Pinpoint the cell where the given text exists, returning its [x, y] midpoint coordinate. 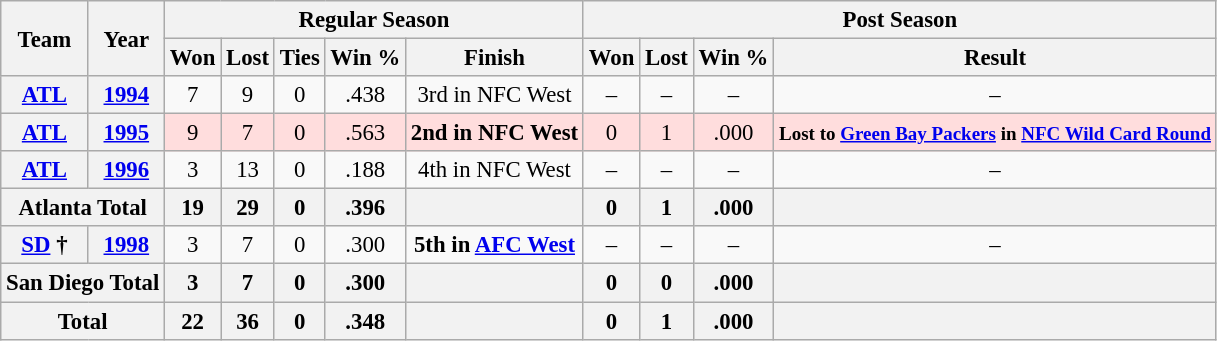
1994 [126, 95]
Year [126, 38]
SD † [44, 245]
.348 [365, 321]
1996 [126, 170]
Finish [495, 58]
5th in AFC West [495, 245]
3rd in NFC West [495, 95]
Ties [300, 58]
1998 [126, 245]
36 [248, 321]
.396 [365, 208]
13 [248, 170]
29 [248, 208]
2nd in NFC West [495, 133]
Total [83, 321]
.563 [365, 133]
Post Season [900, 20]
San Diego Total [83, 283]
4th in NFC West [495, 170]
Result [996, 58]
19 [193, 208]
Lost to Green Bay Packers in NFC Wild Card Round [996, 133]
Atlanta Total [83, 208]
Regular Season [374, 20]
.438 [365, 95]
1995 [126, 133]
22 [193, 321]
Team [44, 38]
.188 [365, 170]
